For the text-containing cell, return its midpoint in (x, y) coordinate format. 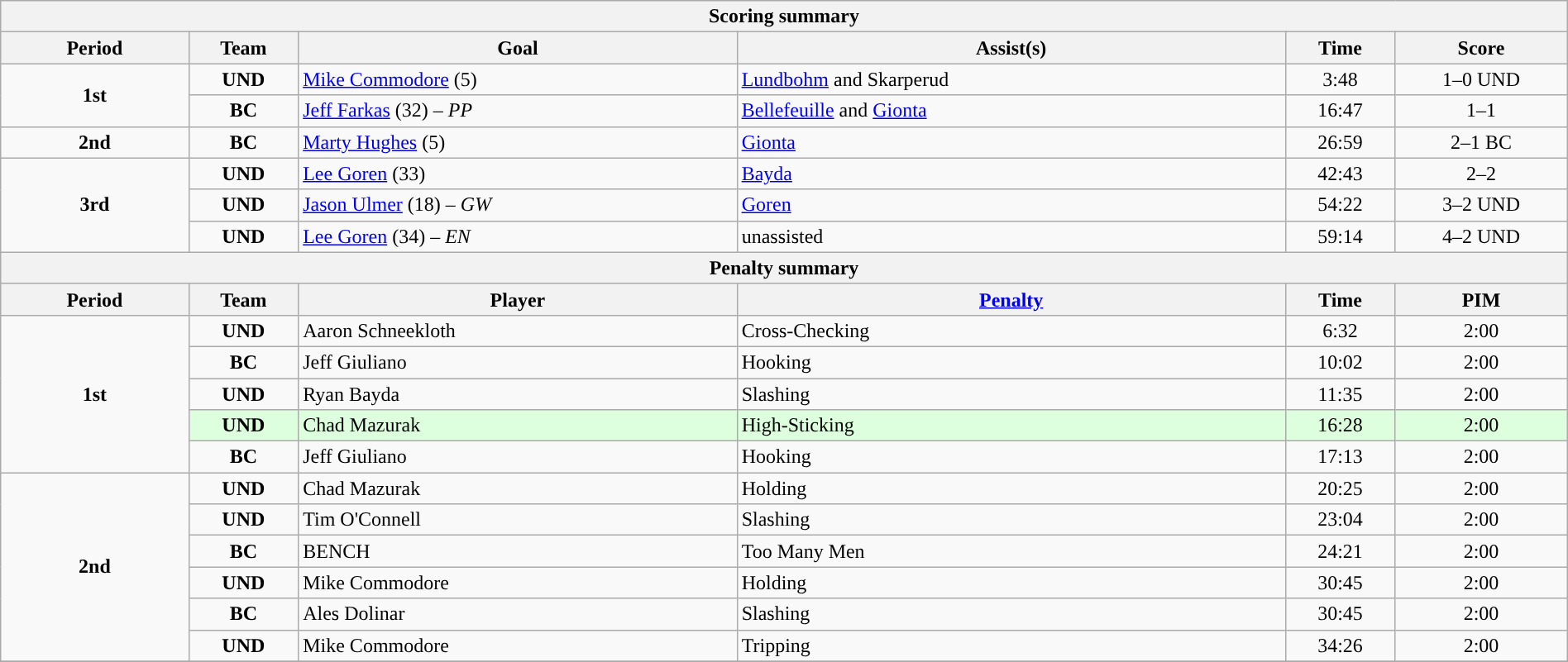
Assist(s) (1011, 48)
3:48 (1340, 79)
20:25 (1340, 488)
Mike Commodore (5) (518, 79)
3rd (94, 205)
High-Sticking (1011, 426)
Ryan Bayda (518, 394)
54:22 (1340, 205)
Player (518, 299)
Tripping (1011, 645)
16:47 (1340, 111)
17:13 (1340, 457)
Bayda (1011, 174)
59:14 (1340, 236)
Jason Ulmer (18) – GW (518, 205)
Penalty summary (784, 268)
Jeff Farkas (32) – PP (518, 111)
Bellefeuille and Gionta (1011, 111)
Gionta (1011, 142)
1–1 (1481, 111)
4–2 UND (1481, 236)
42:43 (1340, 174)
2–1 BC (1481, 142)
Too Many Men (1011, 551)
6:32 (1340, 331)
Marty Hughes (5) (518, 142)
BENCH (518, 551)
Lee Goren (34) – EN (518, 236)
Lundbohm and Skarperud (1011, 79)
24:21 (1340, 551)
11:35 (1340, 394)
Aaron Schneekloth (518, 331)
Score (1481, 48)
Ales Dolinar (518, 614)
Goal (518, 48)
Lee Goren (33) (518, 174)
34:26 (1340, 645)
Scoring summary (784, 17)
Cross-Checking (1011, 331)
1–0 UND (1481, 79)
10:02 (1340, 362)
16:28 (1340, 426)
Goren (1011, 205)
unassisted (1011, 236)
23:04 (1340, 520)
2–2 (1481, 174)
Penalty (1011, 299)
PIM (1481, 299)
3–2 UND (1481, 205)
Tim O'Connell (518, 520)
26:59 (1340, 142)
